Locate the cell with the specified text and output its (x, y) center coordinate. 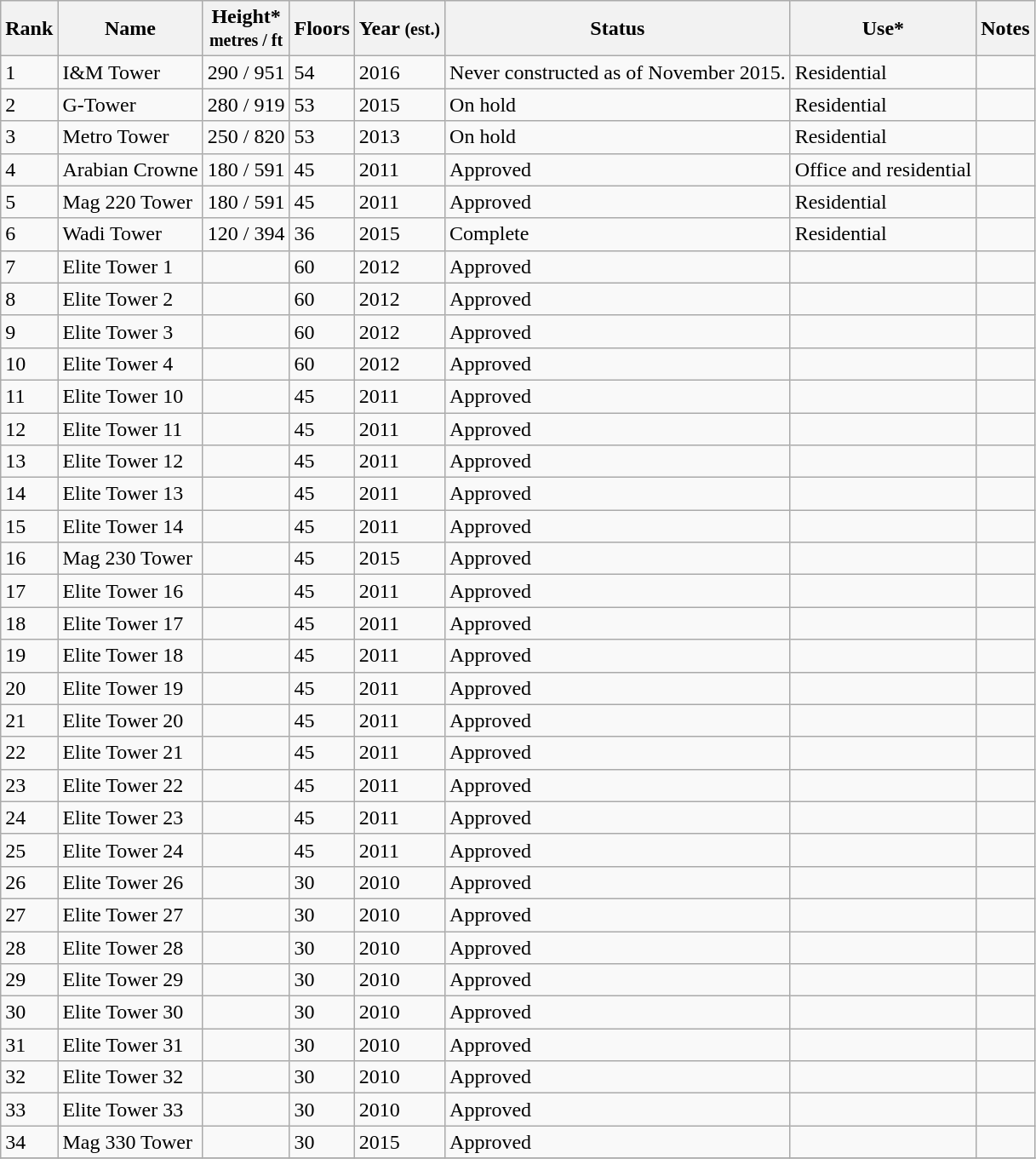
8 (29, 299)
32 (29, 1077)
23 (29, 785)
22 (29, 753)
Elite Tower 21 (130, 753)
Notes (1005, 29)
Elite Tower 31 (130, 1045)
21 (29, 720)
28 (29, 948)
2016 (399, 72)
Elite Tower 27 (130, 915)
20 (29, 688)
Elite Tower 11 (130, 428)
6 (29, 234)
54 (322, 72)
Elite Tower 18 (130, 656)
Year (est.) (399, 29)
26 (29, 882)
Elite Tower 10 (130, 396)
120 / 394 (246, 234)
12 (29, 428)
Elite Tower 23 (130, 818)
Elite Tower 30 (130, 1013)
18 (29, 623)
Elite Tower 17 (130, 623)
34 (29, 1142)
16 (29, 559)
G-Tower (130, 105)
15 (29, 526)
Elite Tower 14 (130, 526)
Elite Tower 29 (130, 980)
Office and residential (884, 169)
Elite Tower 3 (130, 331)
Elite Tower 32 (130, 1077)
Elite Tower 2 (130, 299)
5 (29, 202)
17 (29, 591)
Name (130, 29)
280 / 919 (246, 105)
Height* metres / ft (246, 29)
Complete (618, 234)
Elite Tower 20 (130, 720)
290 / 951 (246, 72)
Use* (884, 29)
2013 (399, 137)
Elite Tower 22 (130, 785)
31 (29, 1045)
Wadi Tower (130, 234)
19 (29, 656)
Status (618, 29)
Elite Tower 16 (130, 591)
25 (29, 850)
11 (29, 396)
Floors (322, 29)
33 (29, 1110)
Elite Tower 33 (130, 1110)
13 (29, 462)
29 (29, 980)
Metro Tower (130, 137)
Mag 330 Tower (130, 1142)
Elite Tower 13 (130, 494)
Never constructed as of November 2015. (618, 72)
7 (29, 267)
Rank (29, 29)
250 / 820 (246, 137)
14 (29, 494)
27 (29, 915)
3 (29, 137)
10 (29, 364)
Mag 220 Tower (130, 202)
Elite Tower 12 (130, 462)
1 (29, 72)
4 (29, 169)
Elite Tower 28 (130, 948)
Elite Tower 24 (130, 850)
Arabian Crowne (130, 169)
36 (322, 234)
I&M Tower (130, 72)
24 (29, 818)
Mag 230 Tower (130, 559)
9 (29, 331)
Elite Tower 19 (130, 688)
Elite Tower 1 (130, 267)
2 (29, 105)
Elite Tower 26 (130, 882)
Elite Tower 4 (130, 364)
